From the cell containing the given text, extract its center point as (x, y) coordinate. 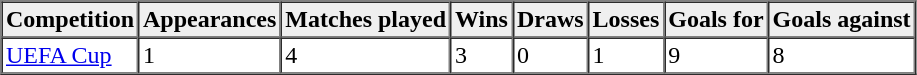
Matches played (366, 20)
9 (716, 56)
UEFA Cup (70, 56)
Losses (626, 20)
4 (366, 56)
Appearances (209, 20)
Goals against (842, 20)
0 (550, 56)
Competition (70, 20)
Goals for (716, 20)
Draws (550, 20)
8 (842, 56)
3 (481, 56)
Wins (481, 20)
